Locate the cell with the specified text and output its [x, y] center coordinate. 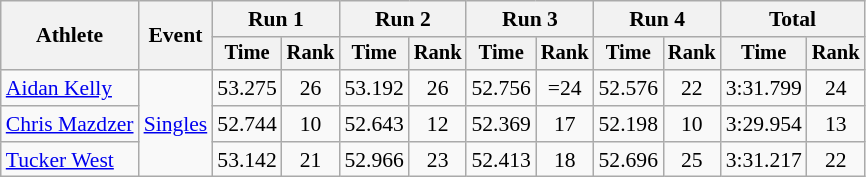
17 [565, 124]
12 [438, 124]
52.643 [374, 124]
3:31.799 [764, 88]
Chris Mazdzer [70, 124]
Singles [176, 124]
Event [176, 36]
53.275 [246, 88]
24 [836, 88]
Athlete [70, 36]
52.369 [500, 124]
Run 4 [658, 19]
Run 1 [276, 19]
52.198 [628, 124]
Run 2 [402, 19]
52.576 [628, 88]
52.744 [246, 124]
Total [793, 19]
52.756 [500, 88]
22 [692, 88]
3:29.954 [764, 124]
=24 [565, 88]
53.192 [374, 88]
13 [836, 124]
Aidan Kelly [70, 88]
Run 3 [530, 19]
